Provide the [X, Y] coordinate of the cell's center where the given text is located.  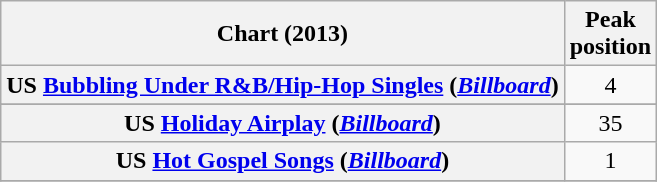
35 [610, 123]
US Hot Gospel Songs (Billboard) [282, 161]
1 [610, 161]
US Holiday Airplay (Billboard) [282, 123]
4 [610, 85]
US Bubbling Under R&B/Hip-Hop Singles (Billboard) [282, 85]
Peakposition [610, 34]
Chart (2013) [282, 34]
